Extract the (X, Y) coordinate from the center of the cell holding the provided text.  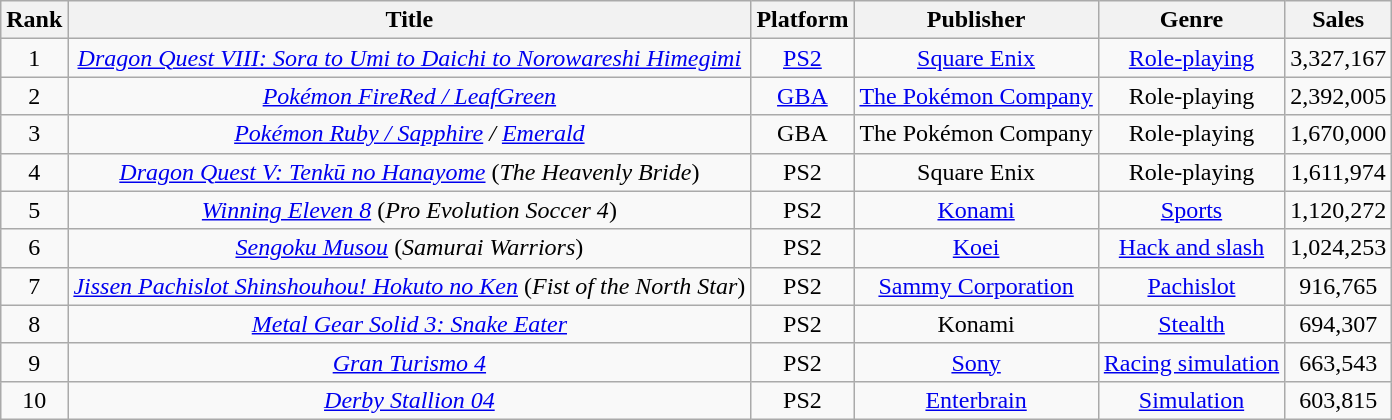
Dragon Quest V: Tenkū no Hanayome (The Heavenly Bride) (410, 172)
10 (34, 400)
694,307 (1338, 324)
Racing simulation (1191, 362)
1,024,253 (1338, 248)
Platform (802, 20)
Hack and slash (1191, 248)
Pokémon FireRed / LeafGreen (410, 96)
1 (34, 58)
Sammy Corporation (976, 286)
Publisher (976, 20)
Enterbrain (976, 400)
Winning Eleven 8 (Pro Evolution Soccer 4) (410, 210)
1,670,000 (1338, 134)
8 (34, 324)
9 (34, 362)
Title (410, 20)
Dragon Quest VIII: Sora to Umi to Daichi to Norowareshi Himegimi (410, 58)
5 (34, 210)
Pachislot (1191, 286)
1,611,974 (1338, 172)
2 (34, 96)
Sony (976, 362)
7 (34, 286)
Sengoku Musou (Samurai Warriors) (410, 248)
1,120,272 (1338, 210)
Stealth (1191, 324)
3 (34, 134)
Pokémon Ruby / Sapphire / Emerald (410, 134)
Metal Gear Solid 3: Snake Eater (410, 324)
Rank (34, 20)
4 (34, 172)
Koei (976, 248)
Sports (1191, 210)
Genre (1191, 20)
2,392,005 (1338, 96)
Derby Stallion 04 (410, 400)
603,815 (1338, 400)
Simulation (1191, 400)
Sales (1338, 20)
663,543 (1338, 362)
6 (34, 248)
3,327,167 (1338, 58)
Jissen Pachislot Shinshouhou! Hokuto no Ken (Fist of the North Star) (410, 286)
Gran Turismo 4 (410, 362)
916,765 (1338, 286)
